For the text-containing cell, return its midpoint in (x, y) coordinate format. 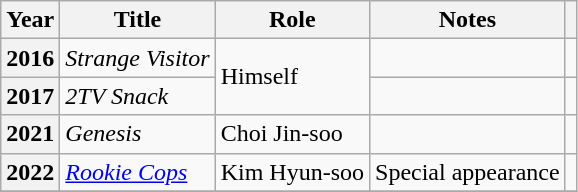
Himself (292, 77)
2016 (30, 58)
2021 (30, 134)
Choi Jin-soo (292, 134)
Title (138, 20)
Special appearance (468, 172)
Notes (468, 20)
2TV Snack (138, 96)
Rookie Cops (138, 172)
Year (30, 20)
Strange Visitor (138, 58)
Genesis (138, 134)
2017 (30, 96)
2022 (30, 172)
Role (292, 20)
Kim Hyun-soo (292, 172)
